Determine the (x, y) coordinate at the center of the cell enclosing the given text.  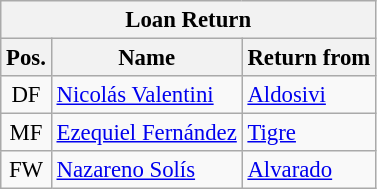
Alvarado (309, 170)
Pos. (26, 58)
Name (146, 58)
FW (26, 170)
Loan Return (188, 20)
Return from (309, 58)
Nazareno Solís (146, 170)
MF (26, 133)
Aldosivi (309, 95)
DF (26, 95)
Ezequiel Fernández (146, 133)
Nicolás Valentini (146, 95)
Tigre (309, 133)
